For the text-containing cell, return its midpoint in (X, Y) coordinate format. 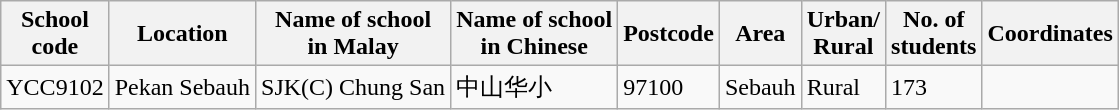
97100 (669, 88)
Rural (843, 88)
Schoolcode (55, 34)
Area (760, 34)
Urban/Rural (843, 34)
YCC9102 (55, 88)
SJK(C) Chung San (354, 88)
Pekan Sebauh (182, 88)
Postcode (669, 34)
Name of schoolin Chinese (534, 34)
173 (934, 88)
Name of schoolin Malay (354, 34)
Location (182, 34)
Sebauh (760, 88)
Coordinates (1050, 34)
No. ofstudents (934, 34)
中山华小 (534, 88)
